Return (X, Y) of the center of cell containing provided text 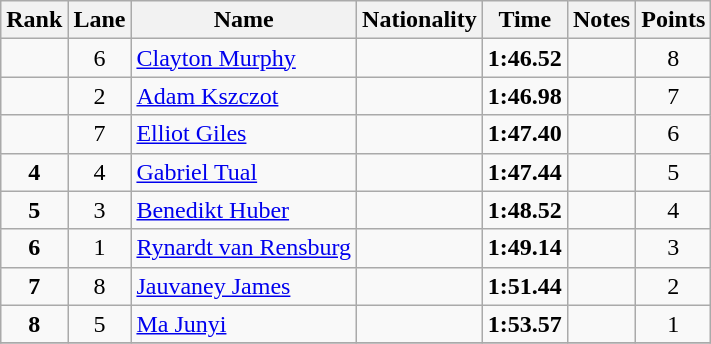
1:48.52 (524, 210)
1:47.40 (524, 134)
Rynardt van Rensburg (244, 248)
Name (244, 20)
1:51.44 (524, 286)
1:46.52 (524, 58)
Notes (601, 20)
1:53.57 (524, 324)
Nationality (420, 20)
Points (674, 20)
Ma Junyi (244, 324)
Jauvaney James (244, 286)
1:47.44 (524, 172)
Rank (34, 20)
Adam Kszczot (244, 96)
1:49.14 (524, 248)
Time (524, 20)
Gabriel Tual (244, 172)
Elliot Giles (244, 134)
Clayton Murphy (244, 58)
Lane (100, 20)
1:46.98 (524, 96)
Benedikt Huber (244, 210)
